Return the (X, Y) coordinate for the center point of the cell that contains the specified text.  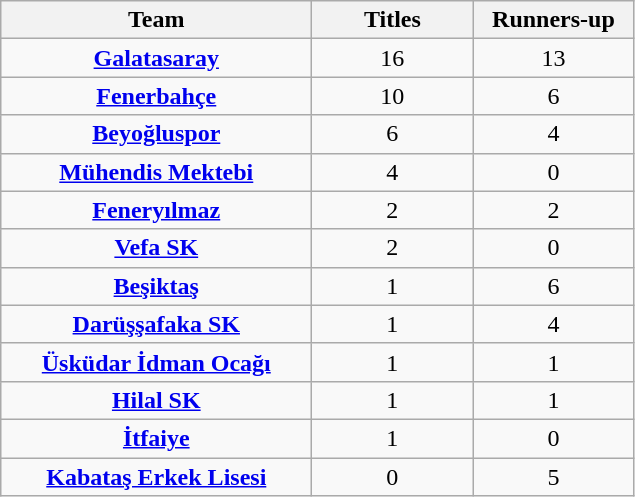
Fenerbahçe (156, 96)
Vefa SK (156, 248)
İtfaiye (156, 438)
Mühendis Mektebi (156, 172)
Galatasaray (156, 58)
Titles (392, 20)
13 (554, 58)
5 (554, 477)
16 (392, 58)
Beyoğluspor (156, 134)
Runners-up (554, 20)
Hilal SK (156, 400)
Darüşşafaka SK (156, 324)
Üsküdar İdman Ocağı (156, 362)
Beşiktaş (156, 286)
Team (156, 20)
10 (392, 96)
Feneryılmaz (156, 210)
Kabataş Erkek Lisesi (156, 477)
